From the cell containing the given text, extract its center point as (X, Y) coordinate. 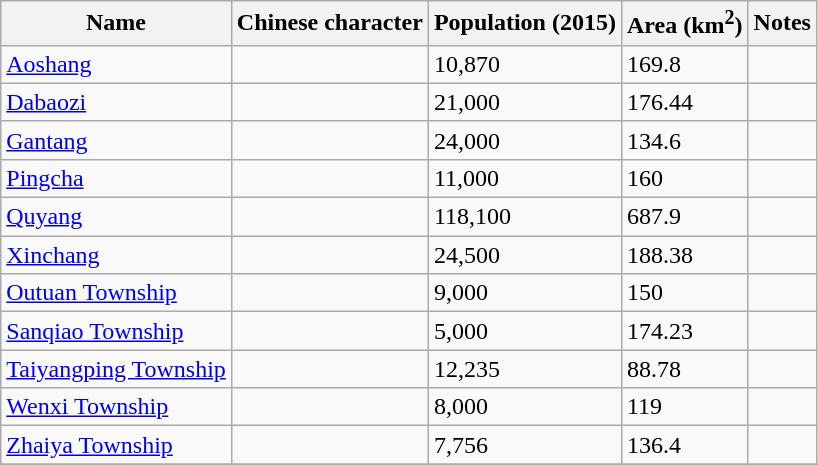
21,000 (524, 102)
Gantang (116, 140)
Taiyangping Township (116, 369)
134.6 (684, 140)
24,500 (524, 255)
Quyang (116, 217)
Notes (782, 24)
12,235 (524, 369)
160 (684, 178)
Xinchang (116, 255)
9,000 (524, 293)
687.9 (684, 217)
Zhaiya Township (116, 445)
Sanqiao Township (116, 331)
119 (684, 407)
24,000 (524, 140)
Dabaozi (116, 102)
88.78 (684, 369)
Area (km2) (684, 24)
174.23 (684, 331)
118,100 (524, 217)
11,000 (524, 178)
136.4 (684, 445)
8,000 (524, 407)
150 (684, 293)
Chinese character (330, 24)
Name (116, 24)
Wenxi Township (116, 407)
176.44 (684, 102)
5,000 (524, 331)
7,756 (524, 445)
Pingcha (116, 178)
Outuan Township (116, 293)
10,870 (524, 64)
169.8 (684, 64)
188.38 (684, 255)
Aoshang (116, 64)
Population (2015) (524, 24)
